Find where the given text appears and provide that cell's center as (x, y) coordinate. 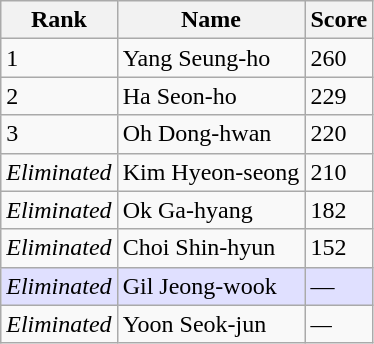
Rank (59, 20)
220 (339, 134)
210 (339, 172)
2 (59, 96)
Oh Dong-hwan (211, 134)
Name (211, 20)
Ha Seon-ho (211, 96)
Yang Seung-ho (211, 58)
Choi Shin-hyun (211, 248)
Score (339, 20)
1 (59, 58)
Kim Hyeon-seong (211, 172)
152 (339, 248)
Yoon Seok-jun (211, 324)
260 (339, 58)
182 (339, 210)
Ok Ga-hyang (211, 210)
Gil Jeong-wook (211, 286)
229 (339, 96)
3 (59, 134)
